Identify which cell holds the provided text, then report its [X, Y] central coordinate. 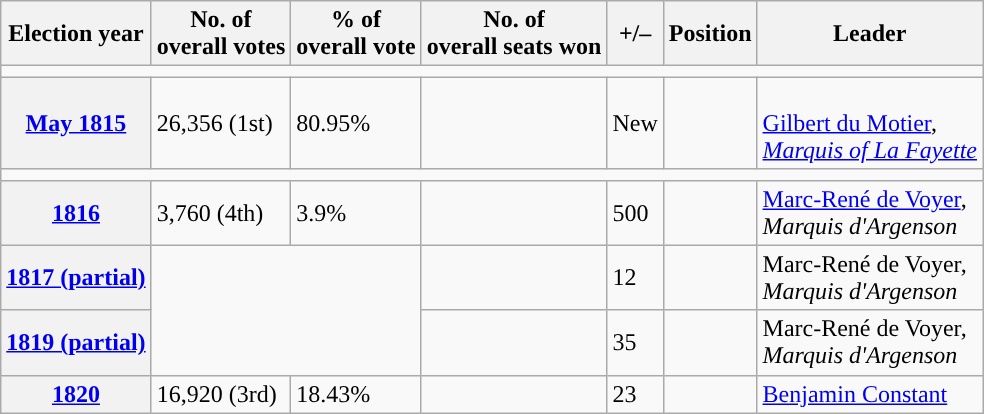
16,920 (3rd) [221, 394]
May 1815 [76, 123]
1819 (partial) [76, 342]
3,760 (4th) [221, 212]
500 [635, 212]
23 [635, 394]
New [635, 123]
Leader [870, 34]
18.43% [356, 394]
26,356 (1st) [221, 123]
No. ofoverall seats won [514, 34]
Position [710, 34]
35 [635, 342]
No. ofoverall votes [221, 34]
Benjamin Constant [870, 394]
+/– [635, 34]
1816 [76, 212]
1820 [76, 394]
% ofoverall vote [356, 34]
3.9% [356, 212]
Election year [76, 34]
Gilbert du Motier,Marquis of La Fayette [870, 123]
1817 (partial) [76, 278]
12 [635, 278]
80.95% [356, 123]
